Return (x, y) of the center of cell containing provided text 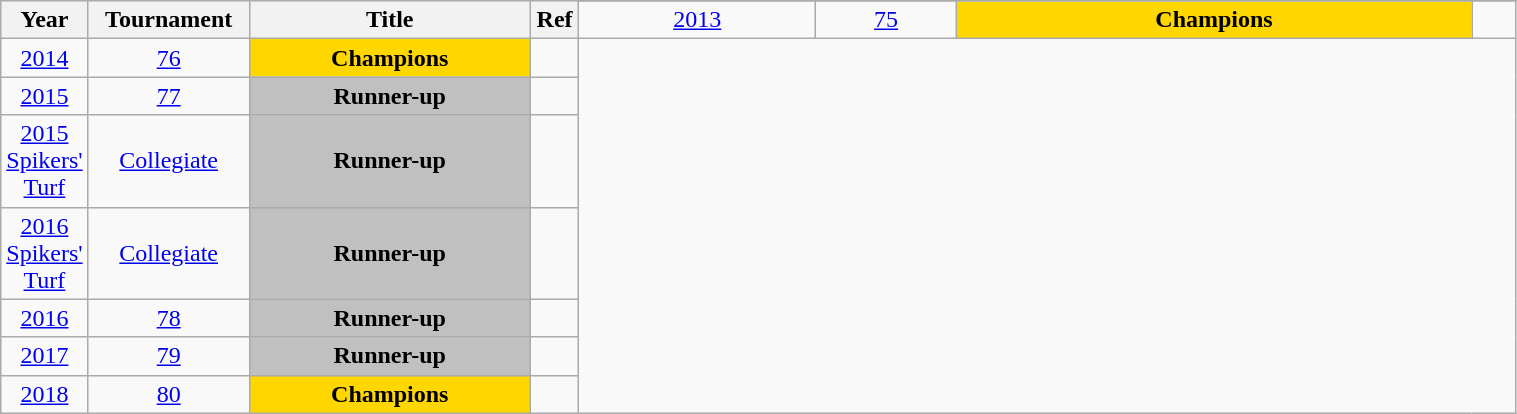
2013 (698, 20)
2014 (44, 58)
2015 Spikers' Turf (44, 161)
75 (886, 20)
77 (168, 96)
2016 (44, 318)
2018 (44, 394)
79 (168, 356)
Ref (554, 20)
2015 (44, 96)
Title (390, 20)
78 (168, 318)
2017 (44, 356)
80 (168, 394)
76 (168, 58)
2016 Spikers' Turf (44, 253)
Tournament (168, 20)
Year (44, 20)
